Output the (X, Y) coordinate of the center of the cell containing the given text.  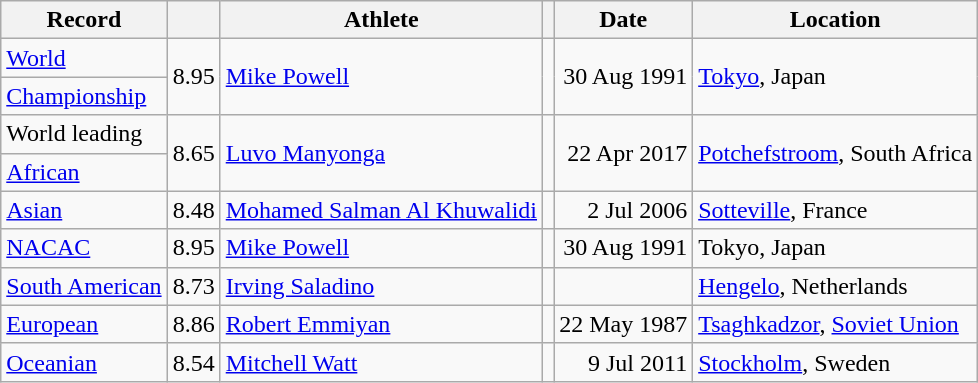
Luvo Manyonga (381, 153)
9 Jul 2011 (624, 362)
Date (624, 20)
2 Jul 2006 (624, 210)
European (84, 324)
Hengelo, Netherlands (836, 286)
22 Apr 2017 (624, 153)
22 May 1987 (624, 324)
Record (84, 20)
Championship (84, 96)
South American (84, 286)
Potchefstroom, South Africa (836, 153)
8.65 (194, 153)
Irving Saladino (381, 286)
Mohamed Salman Al Khuwalidi (381, 210)
8.86 (194, 324)
Athlete (381, 20)
Sotteville, France (836, 210)
Tsaghkadzor, Soviet Union (836, 324)
8.54 (194, 362)
Robert Emmiyan (381, 324)
Stockholm, Sweden (836, 362)
8.48 (194, 210)
Mitchell Watt (381, 362)
Location (836, 20)
Oceanian (84, 362)
8.73 (194, 286)
Asian (84, 210)
World (84, 58)
NACAC (84, 248)
African (84, 172)
World leading (84, 134)
